Locate the cell with the specified text and output its [X, Y] center coordinate. 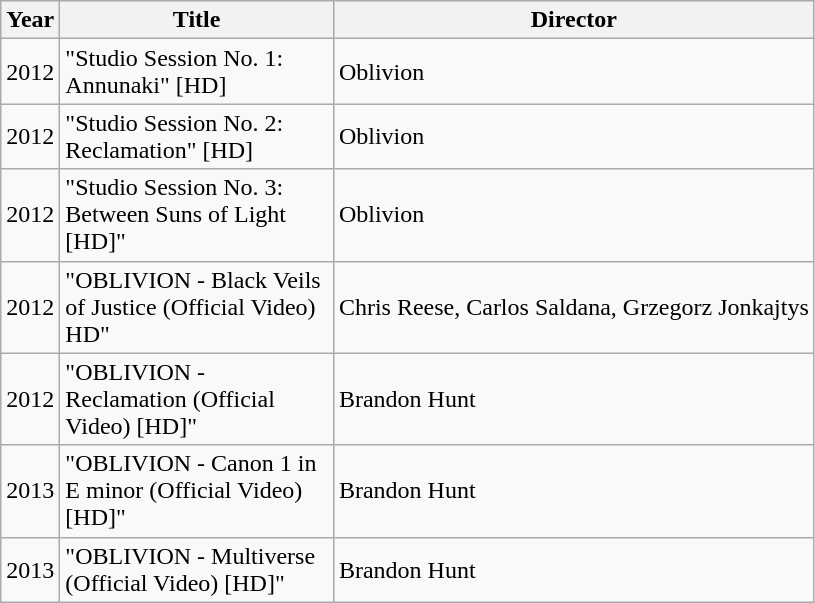
"OBLIVION - Black Veils of Justice (Official Video) HD" [197, 307]
"Studio Session No. 1: Annunaki" [HD] [197, 72]
"Studio Session No. 3: Between Suns of Light [HD]" [197, 215]
Title [197, 20]
"OBLIVION - Reclamation (Official Video) [HD]" [197, 399]
"OBLIVION - Multiverse (Official Video) [HD]" [197, 570]
Chris Reese, Carlos Saldana, Grzegorz Jonkajtys [574, 307]
"OBLIVION - Canon 1 in E minor (Official Video) [HD]" [197, 491]
Year [30, 20]
Director [574, 20]
"Studio Session No. 2: Reclamation" [HD] [197, 136]
